Capture the cell that displays the provided text and extract its (x, y) central coordinate. 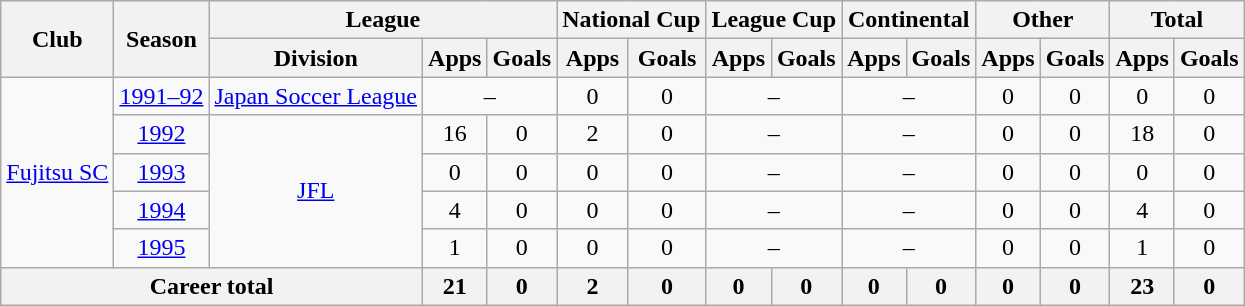
1991–92 (162, 96)
Other (1043, 20)
Season (162, 39)
League Cup (774, 20)
Club (58, 39)
1992 (162, 134)
JFL (316, 191)
23 (1142, 286)
National Cup (632, 20)
Career total (212, 286)
18 (1142, 134)
21 (455, 286)
1995 (162, 248)
Continental (909, 20)
1993 (162, 172)
League (383, 20)
Fujitsu SC (58, 172)
Division (316, 58)
16 (455, 134)
1994 (162, 210)
Total (1177, 20)
Japan Soccer League (316, 96)
